Extract the [X, Y] coordinate from the center of the cell holding the provided text.  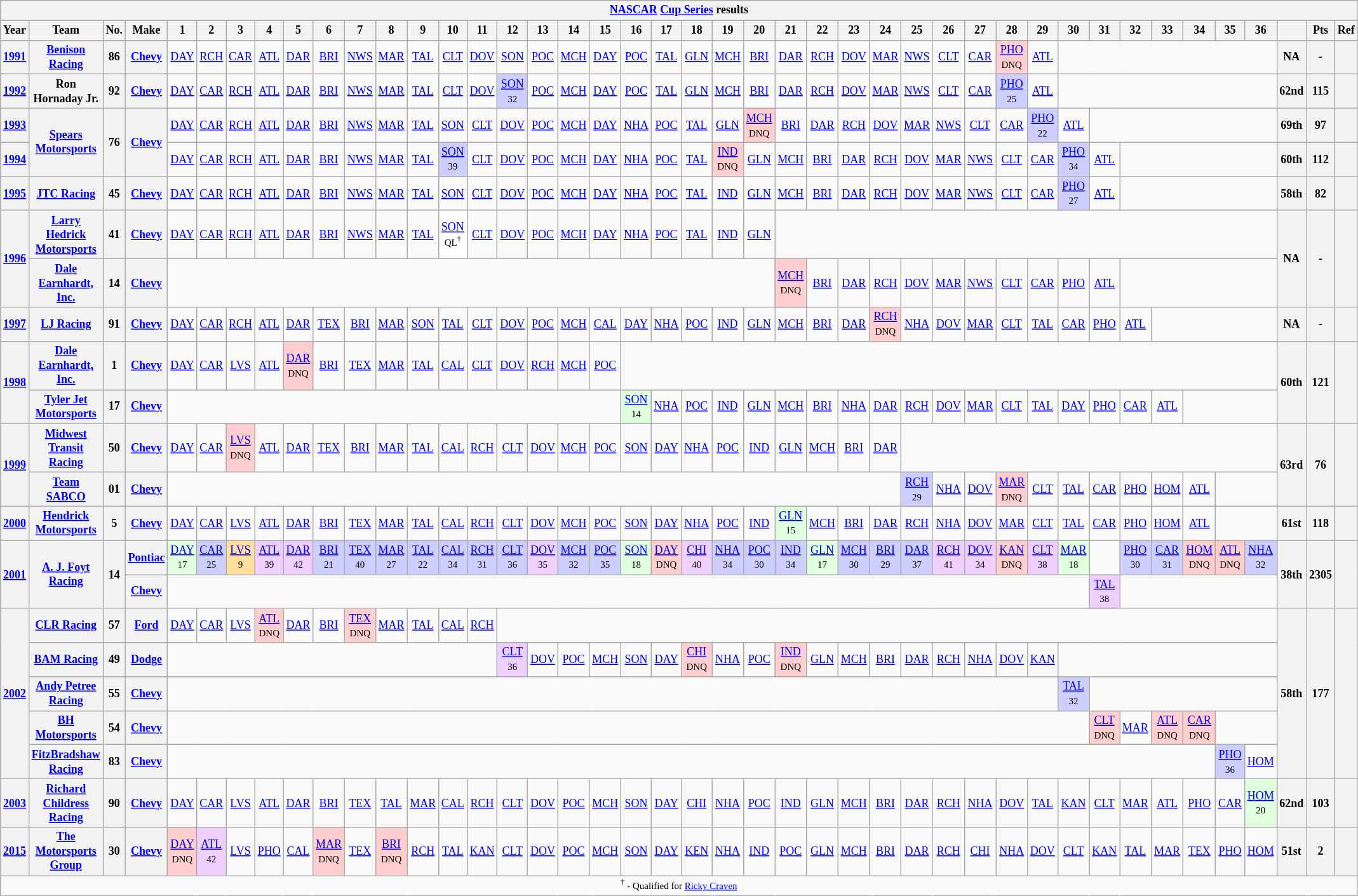
BRI29 [885, 558]
83 [114, 762]
NHA32 [1260, 558]
45 [114, 194]
DOV35 [543, 558]
86 [114, 57]
38th [1292, 574]
NHA34 [728, 558]
7 [360, 30]
Hendrick Motorsports [66, 523]
DAR42 [299, 558]
50 [114, 448]
LVS9 [241, 558]
SON39 [454, 159]
SONQL† [454, 234]
† - Qualified for Ricky Craven [679, 886]
DARDNQ [299, 365]
26 [948, 30]
Ron Hornaday Jr. [66, 91]
1996 [15, 258]
CLR Racing [66, 625]
CAR31 [1167, 558]
DAR37 [917, 558]
Year [15, 30]
18 [697, 30]
MAR18 [1073, 558]
115 [1321, 91]
Pontiac [146, 558]
The Motorsports Group [66, 852]
PHODNQ [1012, 57]
MCH32 [574, 558]
51st [1292, 852]
55 [114, 694]
PHO25 [1012, 91]
SON32 [513, 91]
IND34 [791, 558]
4 [269, 30]
CARDNQ [1199, 728]
118 [1321, 523]
CAR25 [212, 558]
BRIDNQ [391, 852]
1999 [15, 465]
KEN [697, 852]
DAY17 [182, 558]
1995 [15, 194]
SON14 [636, 407]
2015 [15, 852]
BAM Racing [66, 660]
BRI21 [329, 558]
20 [759, 30]
CHIDNQ [697, 660]
11 [482, 30]
01 [114, 489]
31 [1105, 30]
177 [1321, 693]
12 [513, 30]
2000 [15, 523]
90 [114, 803]
49 [114, 660]
61st [1292, 523]
121 [1321, 382]
2305 [1321, 574]
RCH29 [917, 489]
19 [728, 30]
RCH41 [948, 558]
63rd [1292, 465]
1993 [15, 125]
LJ Racing [66, 324]
2003 [15, 803]
DOV34 [980, 558]
1998 [15, 382]
ATL39 [269, 558]
Pts [1321, 30]
3 [241, 30]
CLTDNQ [1105, 728]
Team [66, 30]
8 [391, 30]
LVSDNQ [241, 448]
HOM20 [1260, 803]
HOMDNQ [1199, 558]
25 [917, 30]
23 [854, 30]
1997 [15, 324]
SON18 [636, 558]
41 [114, 234]
29 [1042, 30]
Dodge [146, 660]
PHO36 [1230, 762]
1992 [15, 91]
1991 [15, 57]
Ford [146, 625]
27 [980, 30]
TEX40 [360, 558]
112 [1321, 159]
21 [791, 30]
Ref [1346, 30]
16 [636, 30]
32 [1136, 30]
33 [1167, 30]
Richard Childress Racing [66, 803]
Larry Hedrick Motorsports [66, 234]
Tyler Jet Motorsports [66, 407]
CHI40 [697, 558]
MCH30 [854, 558]
KANDNQ [1012, 558]
82 [1321, 194]
54 [114, 728]
RCHDNQ [885, 324]
CAL34 [454, 558]
TAL22 [423, 558]
PHO34 [1073, 159]
22 [823, 30]
POC30 [759, 558]
Benison Racing [66, 57]
91 [114, 324]
Make [146, 30]
GLN17 [823, 558]
PHO22 [1042, 125]
BH Motorsports [66, 728]
36 [1260, 30]
13 [543, 30]
MAR27 [391, 558]
Andy Petree Racing [66, 694]
TAL32 [1073, 694]
1994 [15, 159]
69th [1292, 125]
A. J. Foyt Racing [66, 574]
CLT38 [1042, 558]
9 [423, 30]
103 [1321, 803]
PHO30 [1136, 558]
FitzBradshaw Racing [66, 762]
57 [114, 625]
NASCAR Cup Series results [679, 10]
No. [114, 30]
POC35 [605, 558]
97 [1321, 125]
GLN15 [791, 523]
PHO27 [1073, 194]
10 [454, 30]
24 [885, 30]
2001 [15, 574]
Midwest Transit Racing [66, 448]
ATL42 [212, 852]
TEXDNQ [360, 625]
34 [1199, 30]
Team SABCO [66, 489]
TAL38 [1105, 591]
RCH31 [482, 558]
15 [605, 30]
35 [1230, 30]
Spears Motorsports [66, 142]
92 [114, 91]
2002 [15, 693]
JTC Racing [66, 194]
28 [1012, 30]
6 [329, 30]
